Capture the cell that displays the provided text and extract its (x, y) central coordinate. 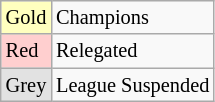
Grey (26, 85)
Champions (132, 17)
Relegated (132, 51)
Red (26, 51)
Gold (26, 17)
League Suspended (132, 85)
